Capture the cell that displays the provided text and extract its (x, y) central coordinate. 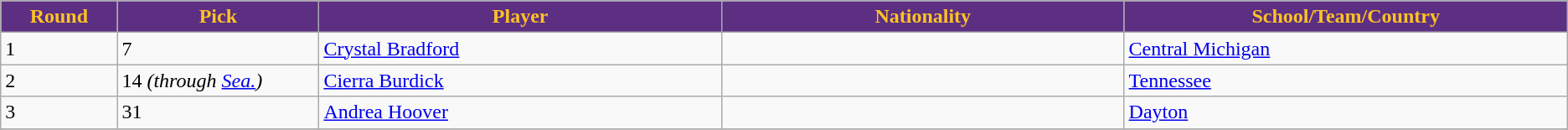
Crystal Bradford (521, 49)
Player (521, 17)
2 (59, 81)
Central Michigan (1345, 49)
Pick (218, 17)
Dayton (1345, 112)
7 (218, 49)
1 (59, 49)
Cierra Burdick (521, 81)
School/Team/Country (1345, 17)
31 (218, 112)
Andrea Hoover (521, 112)
Round (59, 17)
14 (through Sea.) (218, 81)
3 (59, 112)
Tennessee (1345, 81)
Nationality (923, 17)
